Provide the (x, y) coordinate of the cell's center where the given text is located.  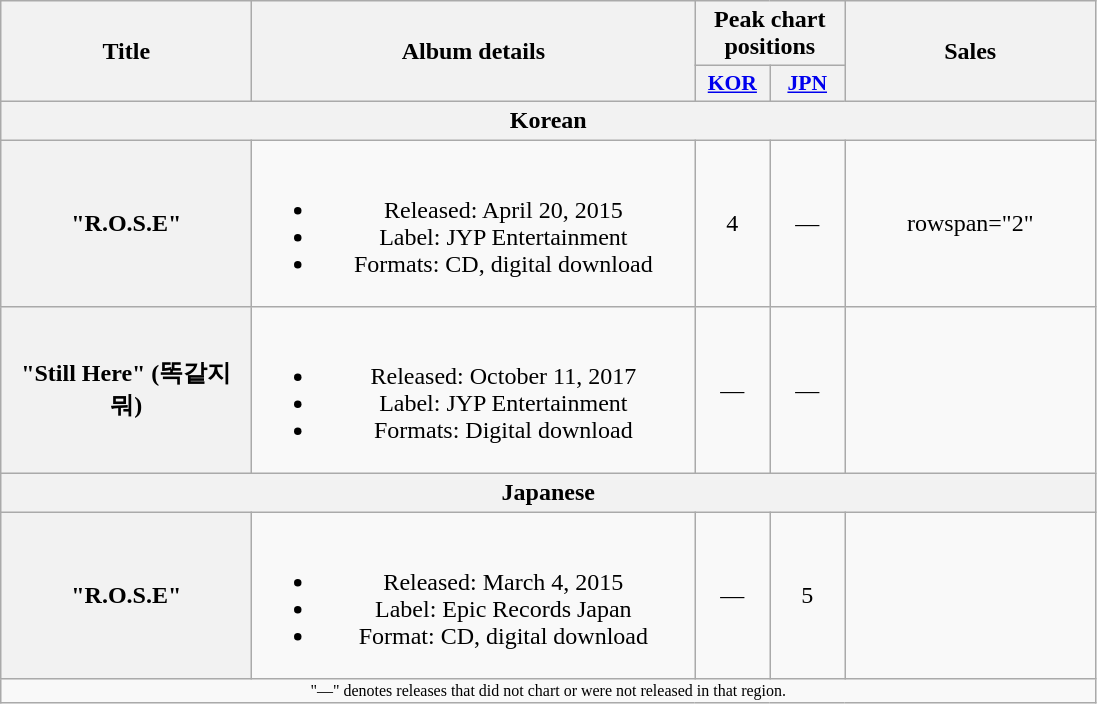
Title (126, 52)
Released: March 4, 2015Label: Epic Records JapanFormat: CD, digital download (474, 596)
Peak chart positions (770, 34)
Released: April 20, 2015Label: JYP EntertainmentFormats: CD, digital download (474, 224)
Japanese (548, 493)
Album details (474, 52)
4 (732, 224)
"Still Here" (똑같지 뭐) (126, 390)
Sales (970, 52)
KOR (732, 84)
rowspan="2" (970, 224)
5 (808, 596)
JPN (808, 84)
Released: October 11, 2017Label: JYP EntertainmentFormats: Digital download (474, 390)
Korean (548, 120)
"—" denotes releases that did not chart or were not released in that region. (548, 691)
